Return (X, Y) of the center of cell containing provided text 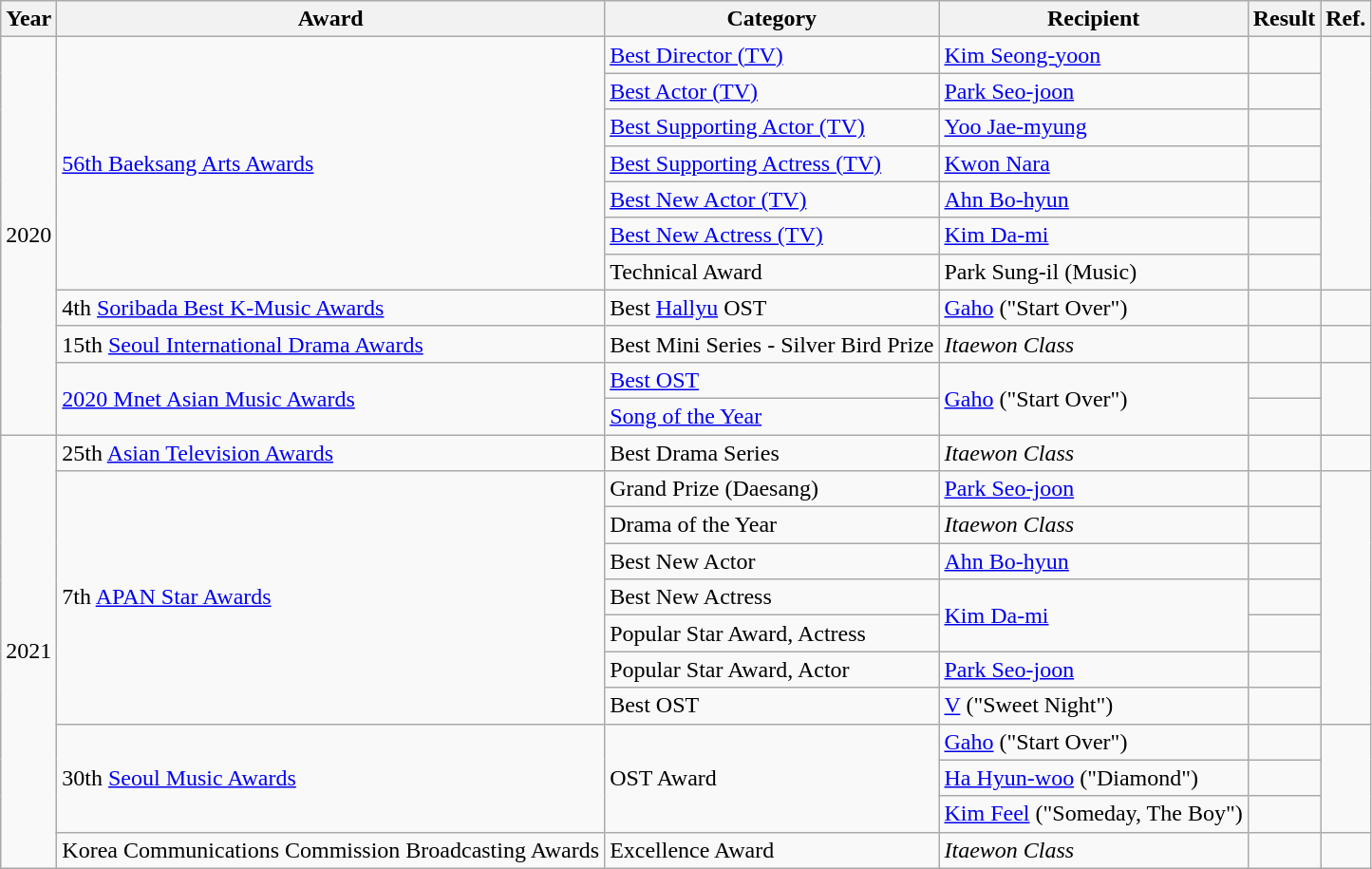
Technical Award (772, 272)
Best New Actor (772, 561)
Best New Actor (TV) (772, 199)
Korea Communications Commission Broadcasting Awards (330, 850)
Park Sung-il (Music) (1094, 272)
Kim Feel ("Someday, The Boy") (1094, 814)
56th Baeksang Arts Awards (330, 163)
Award (330, 19)
Kwon Nara (1094, 163)
OST Award (772, 778)
30th Seoul Music Awards (330, 778)
Ha Hyun-woo ("Diamond") (1094, 778)
Best Drama Series (772, 453)
Popular Star Award, Actor (772, 670)
2020 (28, 236)
2021 (28, 652)
Year (28, 19)
Best Hallyu OST (772, 308)
Best New Actress (TV) (772, 236)
Best Supporting Actor (TV) (772, 127)
Ref. (1346, 19)
Popular Star Award, Actress (772, 633)
Best Actor (TV) (772, 91)
Result (1284, 19)
Kim Seong-yoon (1094, 55)
15th Seoul International Drama Awards (330, 344)
Recipient (1094, 19)
Yoo Jae-myung (1094, 127)
Best Director (TV) (772, 55)
25th Asian Television Awards (330, 453)
7th APAN Star Awards (330, 597)
Grand Prize (Daesang) (772, 489)
Best New Actress (772, 597)
Best Mini Series - Silver Bird Prize (772, 344)
V ("Sweet Night") (1094, 706)
2020 Mnet Asian Music Awards (330, 398)
Song of the Year (772, 416)
Best Supporting Actress (TV) (772, 163)
Category (772, 19)
Excellence Award (772, 850)
4th Soribada Best K-Music Awards (330, 308)
Drama of the Year (772, 525)
